Return (X, Y) of the center of cell containing provided text 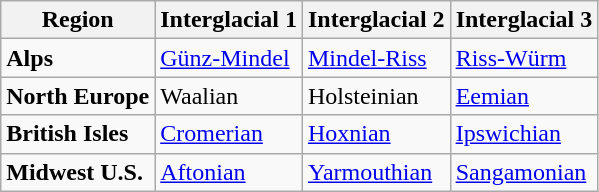
Hoxnian (376, 134)
Ipswichian (524, 134)
Yarmouthian (376, 172)
Aftonian (229, 172)
North Europe (78, 96)
Midwest U.S. (78, 172)
Cromerian (229, 134)
Interglacial 3 (524, 20)
Mindel-Riss (376, 58)
Sangamonian (524, 172)
Riss-Würm (524, 58)
Eemian (524, 96)
British Isles (78, 134)
Holsteinian (376, 96)
Interglacial 1 (229, 20)
Region (78, 20)
Günz-Mindel (229, 58)
Interglacial 2 (376, 20)
Alps (78, 58)
Waalian (229, 96)
